Provide the [X, Y] coordinate of the cell's center where the given text is located.  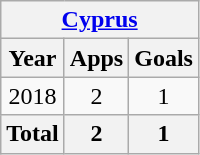
Year [33, 58]
Goals [164, 58]
Total [33, 134]
Apps [96, 58]
Cyprus [100, 20]
2018 [33, 96]
